Identify which cell holds the provided text, then report its (x, y) central coordinate. 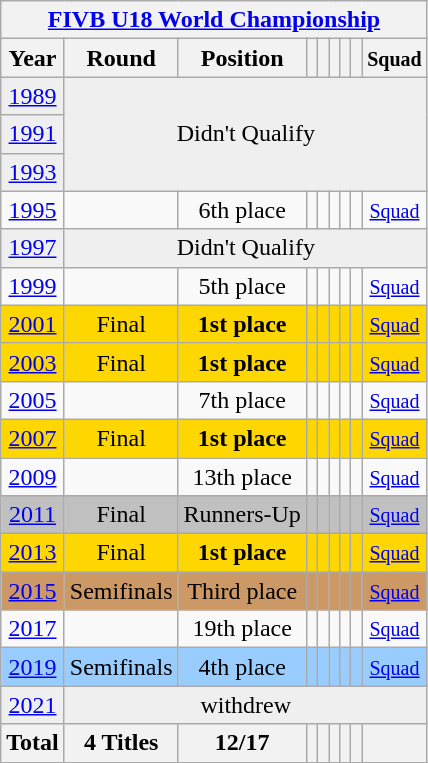
1991 (33, 134)
2003 (33, 362)
13th place (242, 477)
2017 (33, 629)
2011 (33, 515)
Position (242, 58)
2015 (33, 591)
5th place (242, 286)
12/17 (242, 743)
2013 (33, 553)
2019 (33, 667)
2021 (33, 705)
7th place (242, 400)
2009 (33, 477)
2001 (33, 324)
Round (121, 58)
1999 (33, 286)
Third place (242, 591)
1993 (33, 172)
4th place (242, 667)
withdrew (246, 705)
1995 (33, 210)
19th place (242, 629)
2007 (33, 438)
2005 (33, 400)
6th place (242, 210)
4 Titles (121, 743)
1989 (33, 96)
Total (33, 743)
1997 (33, 248)
Runners-Up (242, 515)
FIVB U18 World Championship (214, 20)
Year (33, 58)
